Return the [x, y] coordinate for the center point of the cell that contains the specified text.  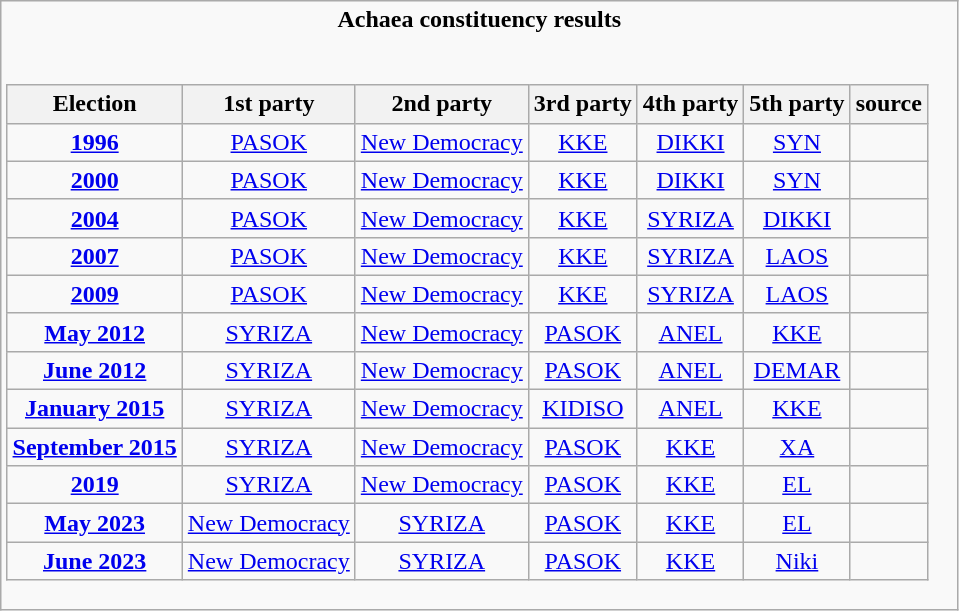
2000 [94, 180]
4th party [690, 104]
Election [94, 104]
January 2015 [94, 409]
2009 [94, 294]
1996 [94, 142]
Niki [797, 561]
September 2015 [94, 447]
2019 [94, 485]
June 2023 [94, 561]
XA [797, 447]
DEMAR [797, 370]
1st party [268, 104]
May 2023 [94, 523]
June 2012 [94, 370]
5th party [797, 104]
source [888, 104]
3rd party [582, 104]
2004 [94, 218]
KIDISO [582, 409]
May 2012 [94, 332]
2nd party [442, 104]
2007 [94, 256]
